Return the (X, Y) coordinate for the center point of the cell that contains the specified text.  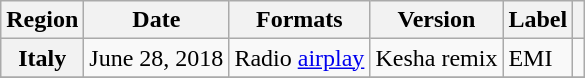
June 28, 2018 (156, 58)
EMI (538, 58)
Formats (300, 20)
Region (42, 20)
Label (538, 20)
Date (156, 20)
Italy (42, 58)
Kesha remix (436, 58)
Radio airplay (300, 58)
Version (436, 20)
